From the cell containing the given text, extract its center point as (X, Y) coordinate. 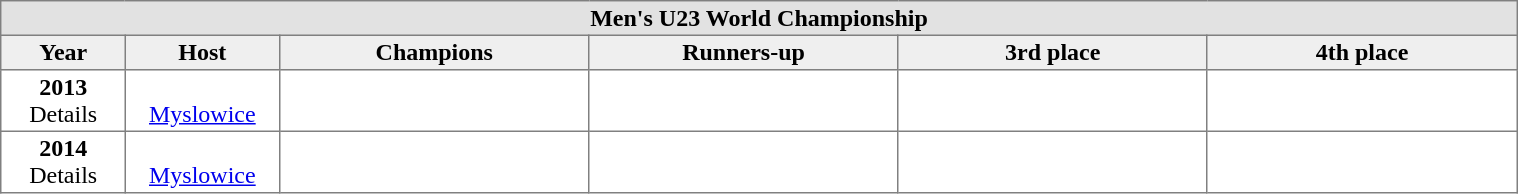
Runners-up (744, 52)
2014 Details (63, 162)
3rd place (1052, 52)
Champions (434, 52)
2013 Details (63, 101)
4th place (1362, 52)
Men's U23 World Championship (758, 18)
Year (63, 52)
Host (202, 52)
